Provide the [x, y] coordinate of the cell's center where the given text is located.  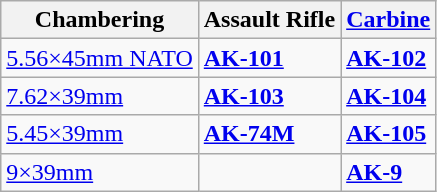
9×39mm [100, 172]
AK-101 [269, 58]
AK-105 [388, 134]
5.45×39mm [100, 134]
5.56×45mm NATO [100, 58]
Chambering [100, 20]
Carbine [388, 20]
AK-104 [388, 96]
AK-74M [269, 134]
7.62×39mm [100, 96]
AK-103 [269, 96]
Assault Rifle [269, 20]
AK-9 [388, 172]
AK-102 [388, 58]
